Identify which cell holds the provided text, then report its [x, y] central coordinate. 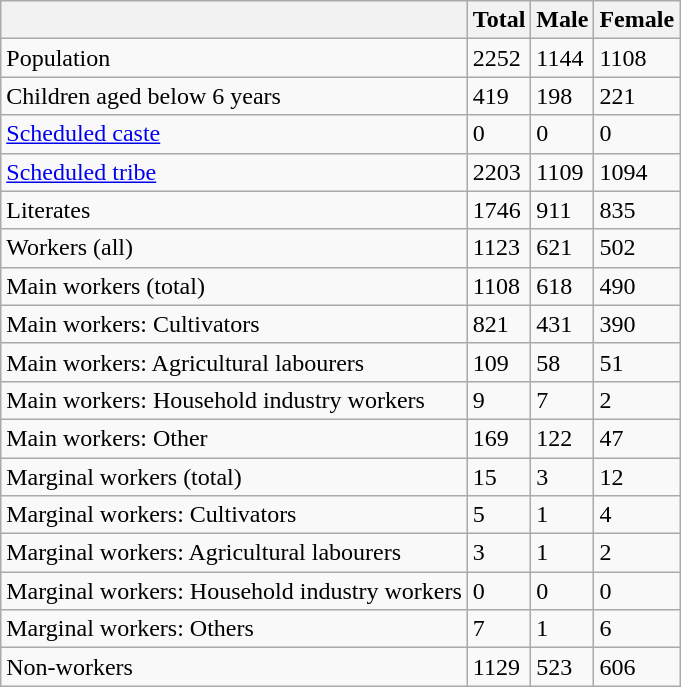
Workers (all) [234, 248]
Marginal workers: Cultivators [234, 515]
Marginal workers: Household industry workers [234, 591]
490 [637, 286]
9 [499, 400]
51 [637, 362]
15 [499, 477]
Scheduled caste [234, 134]
431 [562, 324]
1144 [562, 58]
Non-workers [234, 667]
419 [499, 96]
Main workers: Household industry workers [234, 400]
390 [637, 324]
1109 [562, 172]
523 [562, 667]
Population [234, 58]
221 [637, 96]
1746 [499, 210]
1129 [499, 667]
47 [637, 438]
Literates [234, 210]
1094 [637, 172]
502 [637, 248]
Children aged below 6 years [234, 96]
6 [637, 629]
58 [562, 362]
Main workers: Other [234, 438]
621 [562, 248]
Female [637, 20]
Marginal workers: Agricultural labourers [234, 553]
911 [562, 210]
618 [562, 286]
Marginal workers: Others [234, 629]
109 [499, 362]
169 [499, 438]
Main workers: Cultivators [234, 324]
Scheduled tribe [234, 172]
Main workers: Agricultural labourers [234, 362]
198 [562, 96]
2252 [499, 58]
Total [499, 20]
12 [637, 477]
1123 [499, 248]
Main workers (total) [234, 286]
821 [499, 324]
606 [637, 667]
5 [499, 515]
2203 [499, 172]
Male [562, 20]
835 [637, 210]
Marginal workers (total) [234, 477]
4 [637, 515]
122 [562, 438]
